Locate the cell with the specified text and output its (X, Y) center coordinate. 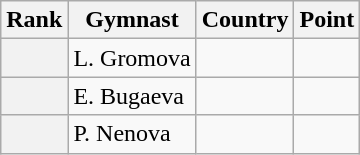
Gymnast (132, 20)
Country (245, 20)
Rank (34, 20)
P. Nenova (132, 134)
L. Gromova (132, 58)
Point (327, 20)
E. Bugaeva (132, 96)
